For the text-containing cell, return its midpoint in [x, y] coordinate format. 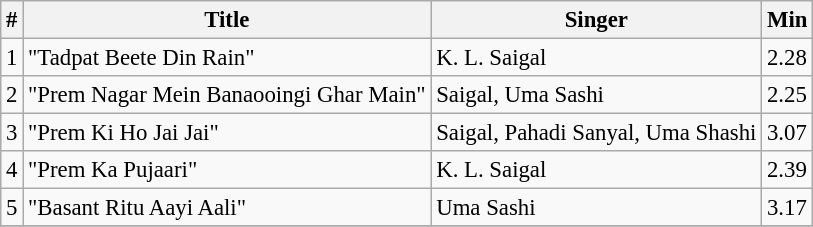
5 [12, 208]
1 [12, 58]
Saigal, Uma Sashi [596, 95]
"Prem Nagar Mein Banaooingi Ghar Main" [227, 95]
3.17 [788, 208]
"Tadpat Beete Din Rain" [227, 58]
4 [12, 170]
Min [788, 20]
Uma Sashi [596, 208]
3.07 [788, 133]
3 [12, 133]
2.39 [788, 170]
Saigal, Pahadi Sanyal, Uma Shashi [596, 133]
"Basant Ritu Aayi Aali" [227, 208]
Singer [596, 20]
"Prem Ka Pujaari" [227, 170]
2 [12, 95]
"Prem Ki Ho Jai Jai" [227, 133]
# [12, 20]
2.28 [788, 58]
Title [227, 20]
2.25 [788, 95]
